Provide the [X, Y] coordinate of the cell's center where the given text is located.  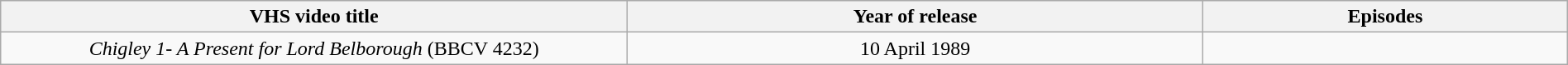
Episodes [1386, 17]
10 April 1989 [915, 48]
VHS video title [314, 17]
Chigley 1- A Present for Lord Belborough (BBCV 4232) [314, 48]
Year of release [915, 17]
